Capture the cell that displays the provided text and extract its (x, y) central coordinate. 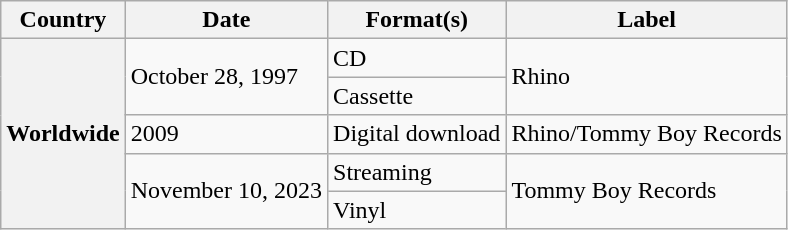
Tommy Boy Records (646, 191)
Vinyl (417, 210)
Rhino (646, 77)
2009 (226, 134)
Country (63, 20)
Streaming (417, 172)
October 28, 1997 (226, 77)
CD (417, 58)
November 10, 2023 (226, 191)
Rhino/Tommy Boy Records (646, 134)
Cassette (417, 96)
Worldwide (63, 134)
Format(s) (417, 20)
Digital download (417, 134)
Date (226, 20)
Label (646, 20)
